Determine the (x, y) coordinate at the center of the cell enclosing the given text.  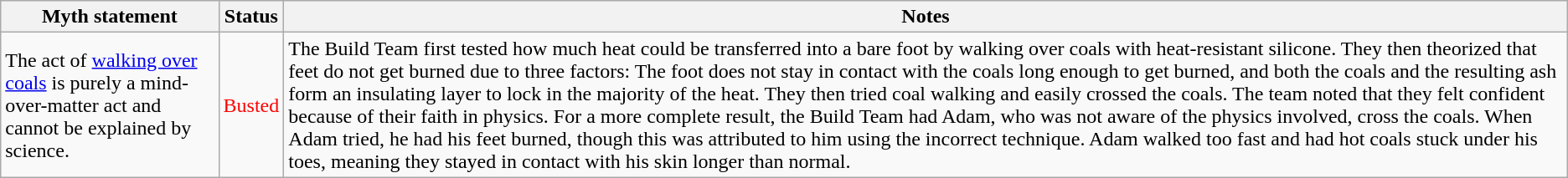
Busted (251, 105)
Status (251, 17)
Notes (926, 17)
The act of walking over coals is purely a mind-over-matter act and cannot be explained by science. (110, 105)
Myth statement (110, 17)
